Return [X, Y] of the center of cell containing provided text 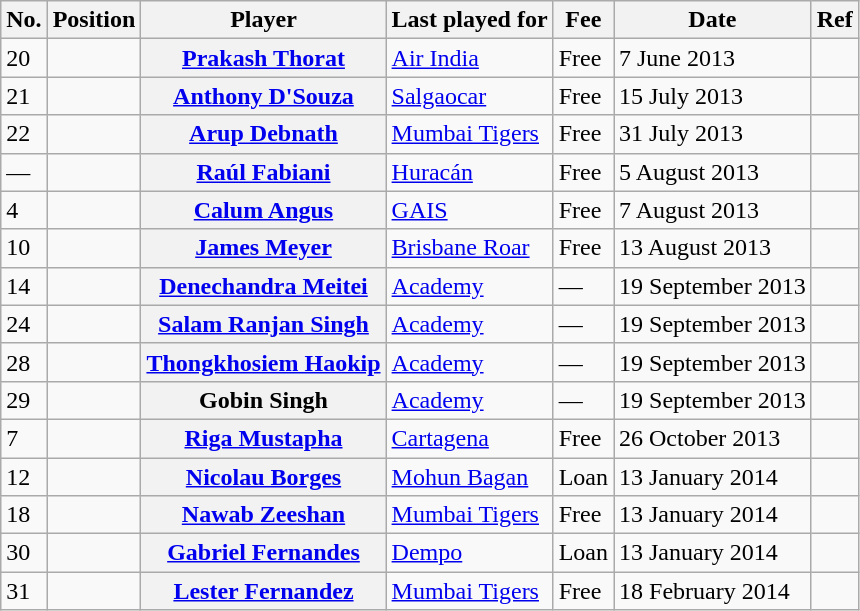
7 June 2013 [713, 58]
Calum Angus [264, 210]
Riga Mustapha [264, 438]
GAIS [470, 210]
Brisbane Roar [470, 248]
7 [24, 438]
Dempo [470, 553]
Player [264, 20]
Mohun Bagan [470, 477]
26 October 2013 [713, 438]
Nicolau Borges [264, 477]
15 July 2013 [713, 96]
29 [24, 400]
Salgaocar [470, 96]
28 [24, 362]
Prakash Thorat [264, 58]
18 [24, 515]
24 [24, 324]
Arup Debnath [264, 134]
7 August 2013 [713, 210]
Lester Fernandez [264, 591]
30 [24, 553]
No. [24, 20]
4 [24, 210]
Huracán [470, 172]
Thongkhosiem Haokip [264, 362]
21 [24, 96]
14 [24, 286]
31 [24, 591]
Fee [583, 20]
31 July 2013 [713, 134]
5 August 2013 [713, 172]
Air India [470, 58]
Anthony D'Souza [264, 96]
18 February 2014 [713, 591]
10 [24, 248]
Denechandra Meitei [264, 286]
James Meyer [264, 248]
Cartagena [470, 438]
Gobin Singh [264, 400]
Date [713, 20]
Ref [834, 20]
20 [24, 58]
Last played for [470, 20]
12 [24, 477]
Gabriel Fernandes [264, 553]
Nawab Zeeshan [264, 515]
13 August 2013 [713, 248]
Salam Ranjan Singh [264, 324]
22 [24, 134]
Position [94, 20]
Raúl Fabiani [264, 172]
